Extract the (x, y) coordinate from the center of the cell holding the provided text.  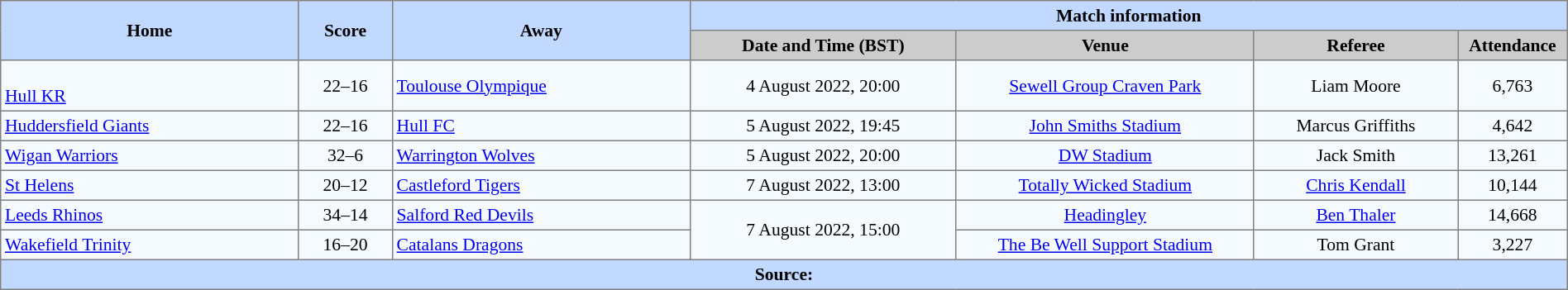
10,144 (1513, 185)
Away (541, 31)
Match information (1128, 16)
20–12 (346, 185)
Liam Moore (1355, 86)
Venue (1105, 45)
Warrington Wolves (541, 155)
5 August 2022, 19:45 (823, 126)
Source: (784, 274)
Hull KR (150, 86)
Hull FC (541, 126)
Huddersfield Giants (150, 126)
4,642 (1513, 126)
7 August 2022, 13:00 (823, 185)
32–6 (346, 155)
Totally Wicked Stadium (1105, 185)
4 August 2022, 20:00 (823, 86)
Jack Smith (1355, 155)
13,261 (1513, 155)
Home (150, 31)
14,668 (1513, 215)
Catalans Dragons (541, 245)
6,763 (1513, 86)
16–20 (346, 245)
Headingley (1105, 215)
34–14 (346, 215)
Wigan Warriors (150, 155)
Chris Kendall (1355, 185)
5 August 2022, 20:00 (823, 155)
3,227 (1513, 245)
The Be Well Support Stadium (1105, 245)
DW Stadium (1105, 155)
Marcus Griffiths (1355, 126)
Date and Time (BST) (823, 45)
Wakefield Trinity (150, 245)
Salford Red Devils (541, 215)
John Smiths Stadium (1105, 126)
Attendance (1513, 45)
St Helens (150, 185)
Referee (1355, 45)
Ben Thaler (1355, 215)
7 August 2022, 15:00 (823, 230)
Castleford Tigers (541, 185)
Tom Grant (1355, 245)
Sewell Group Craven Park (1105, 86)
Leeds Rhinos (150, 215)
Toulouse Olympique (541, 86)
Score (346, 31)
